Find where the given text appears and provide that cell's center as (x, y) coordinate. 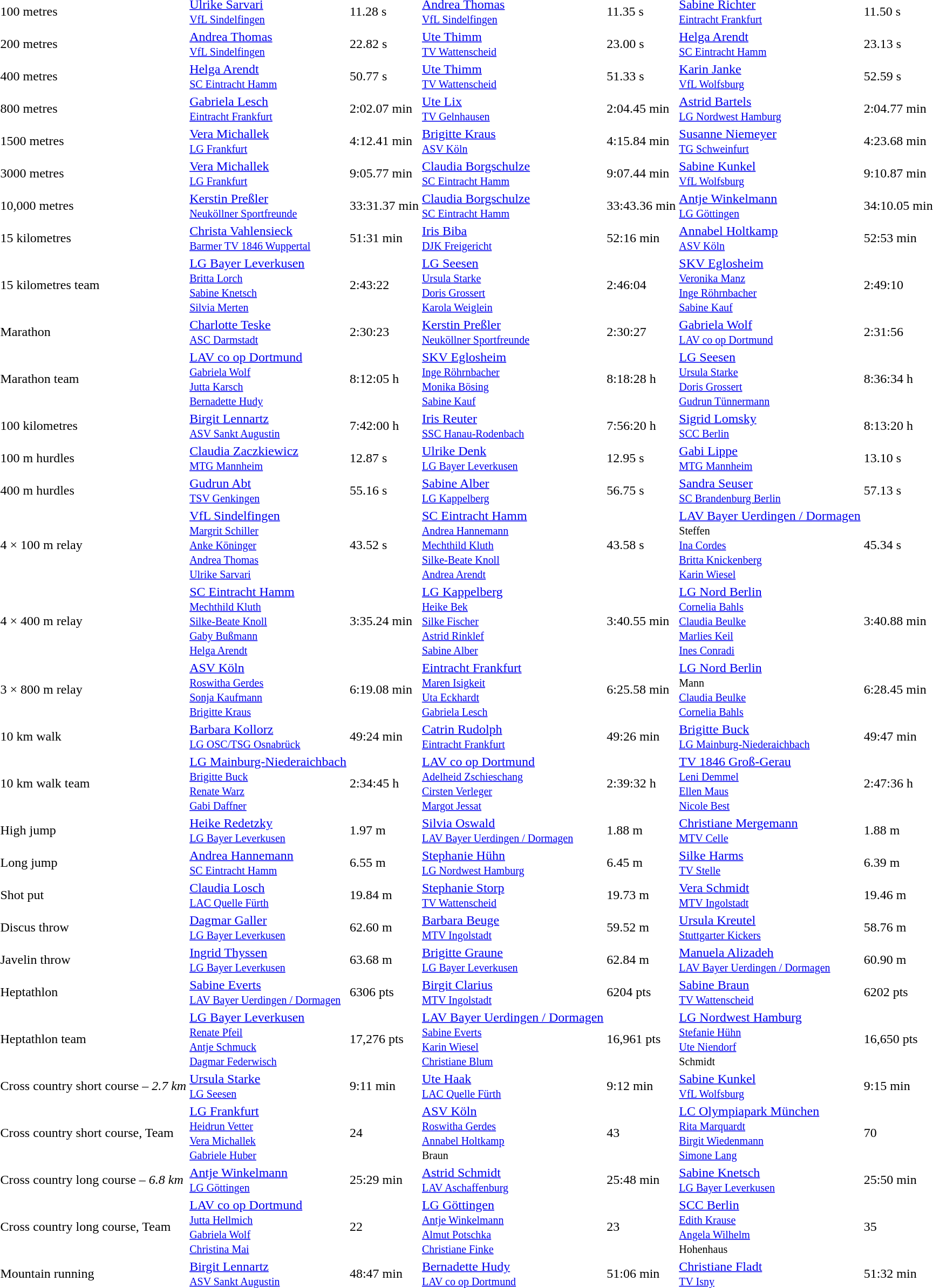
56.75 s (641, 491)
8:12:05 h (384, 379)
LG Bayer LeverkusenRenate PfeilAntje SchmuckDagmar Federwisch (268, 1039)
Sabine KnetschLG Bayer Leverkusen (769, 1180)
SKV EglosheimVeronika ManzInge RöhrnbacherSabine Kauf (769, 285)
Karin JankeVfL Wolfsburg (769, 77)
51.33 s (641, 77)
Claudia ZaczkiewiczMTG Mannheim (268, 458)
6.45 m (641, 863)
LG GöttingenAntje WinkelmannAlmut PotschkaChristiane Finke (513, 1227)
19.84 m (384, 895)
4:15.84 min (641, 141)
LAV Bayer Uerdingen / DormagenSteffenIna CordesBritta KnickenbergKarin Wiesel (769, 545)
6.55 m (384, 863)
12.87 s (384, 458)
6:19.08 min (384, 689)
7:56:20 h (641, 426)
Sabine EvertsLAV Bayer Uerdingen / Dormagen (268, 992)
Ute HaakLAC Quelle Fürth (513, 1086)
33:31.37 min (384, 206)
25:29 min (384, 1180)
LG KappelbergHeike BekSilke FischerAstrid RinklefSabine Alber (513, 621)
Barbara BeugeMTV Ingolstadt (513, 928)
Ute LixTV Gelnhausen (513, 109)
Gudrun AbtTSV Genkingen (268, 491)
Susanne NiemeyerTG Schweinfurt (769, 141)
43 (641, 1133)
Heike RedetzkyLG Bayer Leverkusen (268, 831)
Ursula StarkeLG Seesen (268, 1086)
Christa VahlensieckBarmer TV 1846 Wuppertal (268, 238)
25:48 min (641, 1180)
Barbara KollorzLG OSC/TSG Osnabrück (268, 737)
SC Eintracht HammAndrea HannemannMechthild KluthSilke-Beate KnollAndrea Arendt (513, 545)
Ursula KreutelStuttgarter Kickers (769, 928)
6204 pts (641, 992)
SKV EglosheimInge RöhrnbacherMonika BösingSabine Kauf (513, 379)
55.16 s (384, 491)
Annabel HoltkampASV Köln (769, 238)
LAV co op DortmundAdelheid ZschieschangCirsten VerlegerMargot Jessat (513, 783)
7:42:00 h (384, 426)
Sabine AlberLG Kappelberg (513, 491)
19.73 m (641, 895)
LAV co op DortmundGabriela WolfJutta KarschBernadette Hudy (268, 379)
LG SeesenUrsula StarkeDoris GrossertGudrun Tünnermann (769, 379)
63.68 m (384, 960)
Stephanie HühnLG Nordwest Hamburg (513, 863)
43.52 s (384, 545)
2:04.45 min (641, 109)
VfL SindelfingenMargrit SchillerAnke KöningerAndrea ThomasUlrike Sarvari (268, 545)
Ulrike DenkLG Bayer Leverkusen (513, 458)
50.77 s (384, 77)
9:05.77 min (384, 174)
9:07.44 min (641, 174)
Silke HarmsTV Stelle (769, 863)
51:31 min (384, 238)
Claudia LoschLAC Quelle Fürth (268, 895)
Gabi LippeMTG Mannheim (769, 458)
LAV co op DortmundJutta HellmichGabriela WolfChristina Mai (268, 1227)
Dagmar GallerLG Bayer Leverkusen (268, 928)
Andrea ThomasVfL Sindelfingen (268, 44)
LG FrankfurtHeidrun VetterVera MichallekGabriele Huber (268, 1133)
Brigitte KrausASV Köln (513, 141)
SCC BerlinEdith KrauseAngela WilhelmHohenhaus (769, 1227)
Silvia OswaldLAV Bayer Uerdingen / Dormagen (513, 831)
6306 pts (384, 992)
17,276 pts (384, 1039)
3:35.24 min (384, 621)
Birgit ClariusMTV Ingolstadt (513, 992)
Astrid SchmidtLAV Aschaffenburg (513, 1180)
LG Nord BerlinMannClaudia BeulkeCornelia Bahls (769, 689)
LG Nordwest HamburgStefanie HühnUte NiendorfSchmidt (769, 1039)
52:16 min (641, 238)
22.82 s (384, 44)
LG Bayer LeverkusenBritta LorchSabine KnetschSilvia Merten (268, 285)
49:26 min (641, 737)
Charlotte TeskeASC Darmstadt (268, 332)
Sigrid LomskySCC Berlin (769, 426)
23 (641, 1227)
1.97 m (384, 831)
Sandra SeuserSC Brandenburg Berlin (769, 491)
2:30:27 (641, 332)
2:39:32 h (641, 783)
Gabriela WolfLAV co op Dortmund (769, 332)
49:24 min (384, 737)
59.52 m (641, 928)
LAV Bayer Uerdingen / DormagenSabine EvertsKarin WieselChristiane Blum (513, 1039)
2:34:45 h (384, 783)
Ingrid ThyssenLG Bayer Leverkusen (268, 960)
22 (384, 1227)
12.95 s (641, 458)
LG Nord BerlinCornelia BahlsClaudia BeulkeMarlies KeilInes Conradi (769, 621)
ASV KölnRoswitha GerdesSonja KaufmannBrigitte Kraus (268, 689)
2:02.07 min (384, 109)
24 (384, 1133)
33:43.36 min (641, 206)
Eintracht FrankfurtMaren IsigkeitUta EckhardtGabriela Lesch (513, 689)
Iris BibaDJK Freigericht (513, 238)
Gabriela LeschEintracht Frankfurt (268, 109)
9:11 min (384, 1086)
8:18:28 h (641, 379)
9:12 min (641, 1086)
Manuela AlizadehLAV Bayer Uerdingen / Dormagen (769, 960)
LG Mainburg-NiederaichbachBrigitte BuckRenate WarzGabi Daffner (268, 783)
Christiane MergemannMTV Celle (769, 831)
SC Eintracht HammMechthild KluthSilke-Beate KnollGaby BußmannHelga Arendt (268, 621)
2:43:22 (384, 285)
4:12.41 min (384, 141)
23.00 s (641, 44)
2:30:23 (384, 332)
62.60 m (384, 928)
TV 1846 Groß-GerauLeni DemmelEllen MausNicole Best (769, 783)
3:40.55 min (641, 621)
Stephanie StorpTV Wattenscheid (513, 895)
Iris ReuterSSC Hanau-Rodenbach (513, 426)
16,961 pts (641, 1039)
Astrid BartelsLG Nordwest Hamburg (769, 109)
Vera SchmidtMTV Ingolstadt (769, 895)
2:46:04 (641, 285)
Brigitte BuckLG Mainburg-Niederaichbach (769, 737)
Birgit LennartzASV Sankt Augustin (268, 426)
62.84 m (641, 960)
LC Olympiapark MünchenRita MarquardtBirgit WiedenmannSimone Lang (769, 1133)
Brigitte GrauneLG Bayer Leverkusen (513, 960)
LG SeesenUrsula StarkeDoris GrossertKarola Weiglein (513, 285)
43.58 s (641, 545)
Catrin RudolphEintracht Frankfurt (513, 737)
Andrea HannemannSC Eintracht Hamm (268, 863)
Sabine BraunTV Wattenscheid (769, 992)
ASV KölnRoswitha GerdesAnnabel HoltkampBraun (513, 1133)
1.88 m (641, 831)
6:25.58 min (641, 689)
